Pinpoint the cell where the given text exists, returning its (x, y) midpoint coordinate. 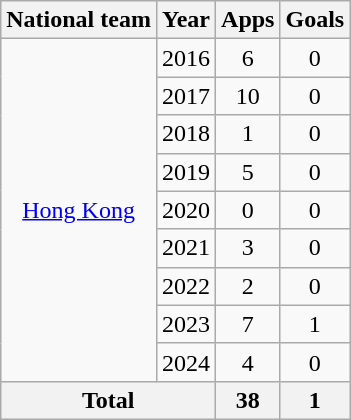
2020 (186, 210)
2022 (186, 286)
38 (248, 400)
2 (248, 286)
6 (248, 58)
2021 (186, 248)
2024 (186, 362)
Apps (248, 20)
Year (186, 20)
2023 (186, 324)
Hong Kong (79, 210)
4 (248, 362)
Total (108, 400)
National team (79, 20)
2019 (186, 172)
Goals (315, 20)
2017 (186, 96)
7 (248, 324)
2018 (186, 134)
2016 (186, 58)
5 (248, 172)
10 (248, 96)
3 (248, 248)
